Locate the cell with the specified text and output its [x, y] center coordinate. 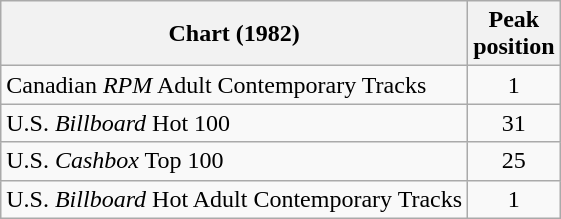
U.S. Billboard Hot Adult Contemporary Tracks [234, 199]
U.S. Cashbox Top 100 [234, 161]
Chart (1982) [234, 34]
31 [514, 123]
Canadian RPM Adult Contemporary Tracks [234, 85]
U.S. Billboard Hot 100 [234, 123]
Peakposition [514, 34]
25 [514, 161]
